Return [X, Y] of the center of cell containing provided text 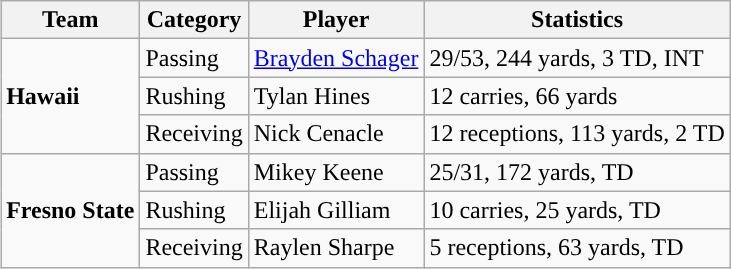
Hawaii [70, 96]
12 receptions, 113 yards, 2 TD [577, 134]
Raylen Sharpe [336, 248]
Category [194, 20]
Team [70, 20]
Brayden Schager [336, 58]
10 carries, 25 yards, TD [577, 210]
Mikey Keene [336, 172]
Fresno State [70, 210]
29/53, 244 yards, 3 TD, INT [577, 58]
Nick Cenacle [336, 134]
Statistics [577, 20]
12 carries, 66 yards [577, 96]
Tylan Hines [336, 96]
25/31, 172 yards, TD [577, 172]
Player [336, 20]
5 receptions, 63 yards, TD [577, 248]
Elijah Gilliam [336, 210]
